Identify which cell holds the provided text, then report its (x, y) central coordinate. 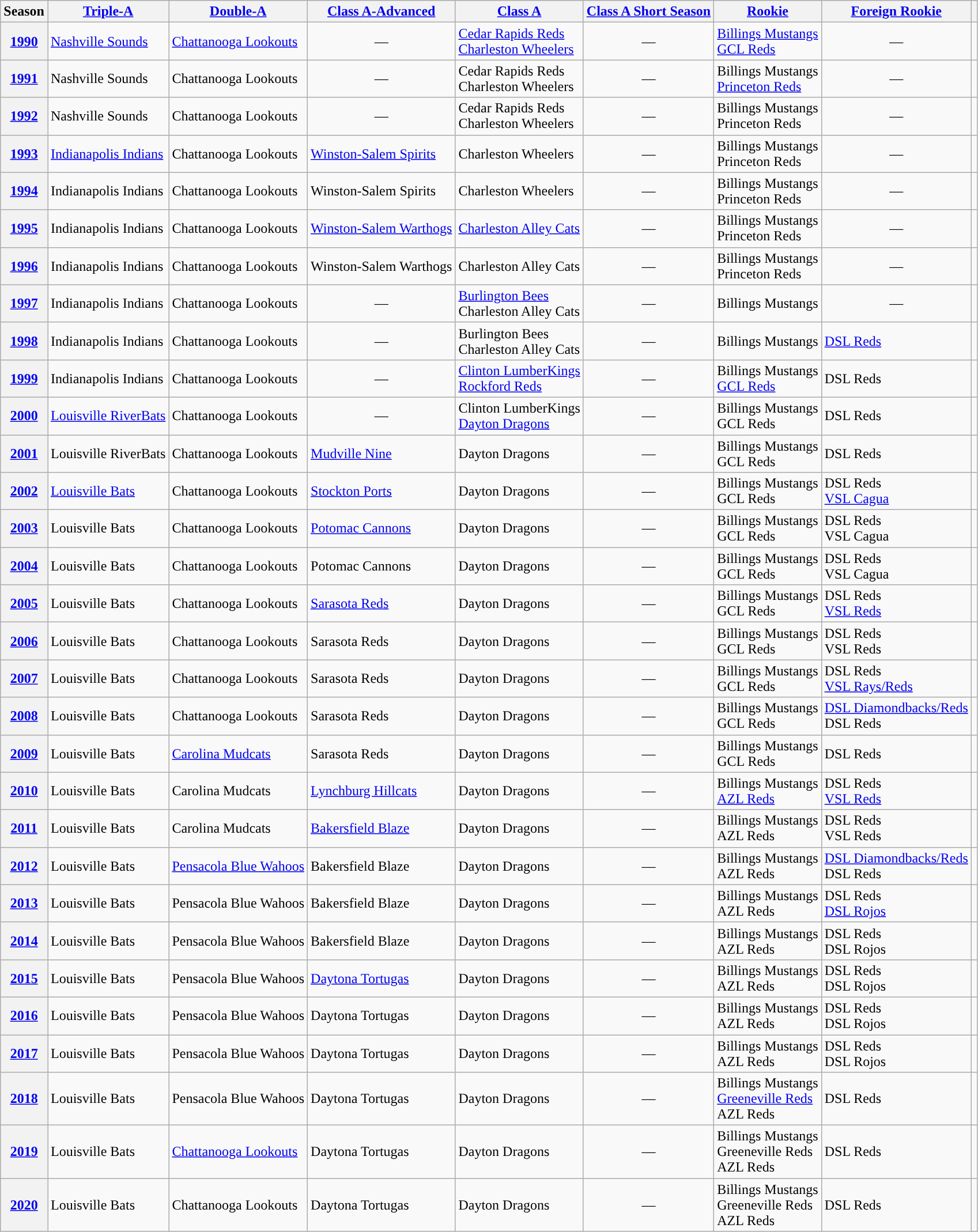
2009 (24, 754)
2007 (24, 679)
Season (24, 12)
2013 (24, 904)
1996 (24, 266)
2003 (24, 529)
2016 (24, 1015)
2002 (24, 491)
2017 (24, 1053)
Class A Short Season (648, 12)
Triple-A (108, 12)
1992 (24, 116)
Stockton Ports (382, 491)
2014 (24, 940)
2006 (24, 641)
Clinton LumberKingsRockford Reds (519, 378)
Lynchburg Hillcats (382, 791)
1994 (24, 191)
1995 (24, 228)
Class A (519, 12)
Class A-Advanced (382, 12)
2008 (24, 716)
1998 (24, 341)
1991 (24, 78)
1997 (24, 303)
Double-A (239, 12)
2011 (24, 829)
1993 (24, 153)
1990 (24, 41)
2018 (24, 1099)
2020 (24, 1205)
DSL RedsVSL Rays/Reds (896, 679)
2010 (24, 791)
2015 (24, 978)
Clinton LumberKingsDayton Dragons (519, 416)
2000 (24, 416)
2012 (24, 866)
Foreign Rookie (896, 12)
2001 (24, 453)
Rookie (768, 12)
2019 (24, 1152)
Mudville Nine (382, 453)
2004 (24, 566)
1999 (24, 378)
2005 (24, 604)
